Return the (X, Y) coordinate for the center point of the cell that contains the specified text.  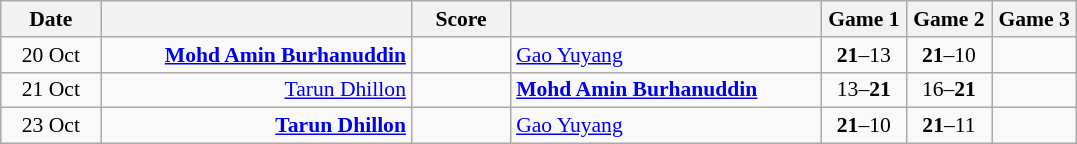
13–21 (864, 90)
Game 1 (864, 19)
Date (51, 19)
21–11 (948, 126)
16–21 (948, 90)
21 Oct (51, 90)
Game 3 (1034, 19)
Game 2 (948, 19)
21–13 (864, 55)
23 Oct (51, 126)
20 Oct (51, 55)
Score (461, 19)
